Locate the cell with the specified text and output its (x, y) center coordinate. 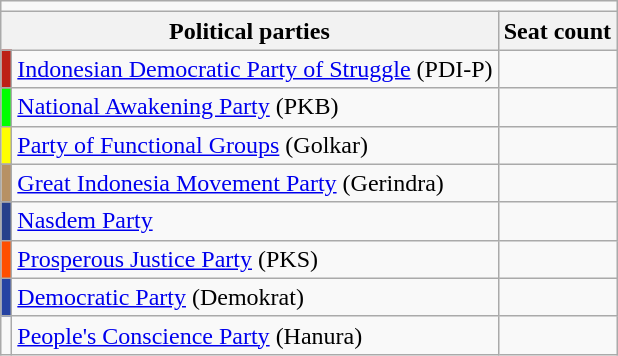
Nasdem Party (255, 221)
People's Conscience Party (Hanura) (255, 335)
Seat count (557, 31)
Party of Functional Groups (Golkar) (255, 145)
Prosperous Justice Party (PKS) (255, 259)
Democratic Party (Demokrat) (255, 297)
Indonesian Democratic Party of Struggle (PDI-P) (255, 69)
Political parties (250, 31)
National Awakening Party (PKB) (255, 107)
Great Indonesia Movement Party (Gerindra) (255, 183)
